Capture the cell that displays the provided text and extract its [X, Y] central coordinate. 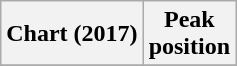
Peakposition [189, 34]
Chart (2017) [72, 34]
